Search for the cell housing the specified text and yield its [x, y] center coordinate. 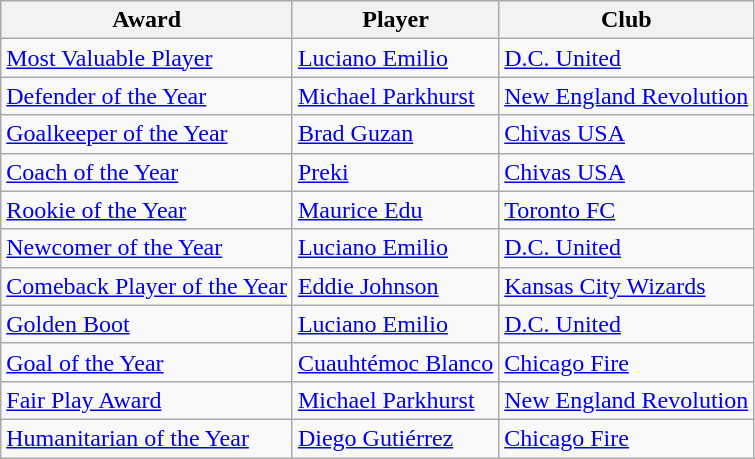
Rookie of the Year [147, 210]
Fair Play Award [147, 400]
Defender of the Year [147, 96]
Award [147, 20]
Goalkeeper of the Year [147, 134]
Cuauhtémoc Blanco [395, 362]
Comeback Player of the Year [147, 286]
Toronto FC [626, 210]
Maurice Edu [395, 210]
Preki [395, 172]
Eddie Johnson [395, 286]
Most Valuable Player [147, 58]
Club [626, 20]
Goal of the Year [147, 362]
Coach of the Year [147, 172]
Humanitarian of the Year [147, 438]
Diego Gutiérrez [395, 438]
Golden Boot [147, 324]
Kansas City Wizards [626, 286]
Newcomer of the Year [147, 248]
Brad Guzan [395, 134]
Player [395, 20]
